Find where the given text appears and provide that cell's center as (X, Y) coordinate. 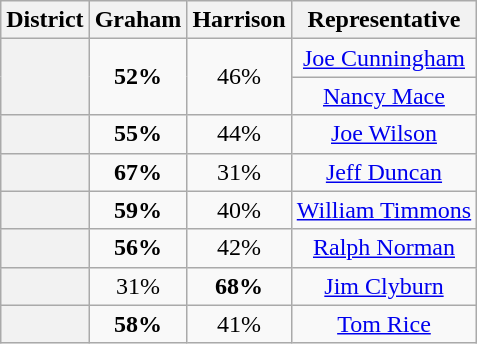
Representative (384, 20)
46% (239, 77)
52% (138, 77)
Nancy Mace (384, 96)
44% (239, 134)
District (45, 20)
55% (138, 134)
58% (138, 324)
68% (239, 286)
Joe Wilson (384, 134)
42% (239, 248)
Tom Rice (384, 324)
William Timmons (384, 210)
40% (239, 210)
56% (138, 248)
59% (138, 210)
41% (239, 324)
Jim Clyburn (384, 286)
Ralph Norman (384, 248)
Joe Cunningham (384, 58)
67% (138, 172)
Jeff Duncan (384, 172)
Harrison (239, 20)
Graham (138, 20)
